Capture the cell that displays the provided text and extract its (X, Y) central coordinate. 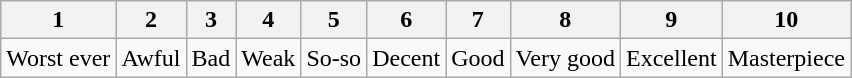
5 (334, 20)
Masterpiece (786, 58)
Worst ever (58, 58)
10 (786, 20)
So-so (334, 58)
8 (565, 20)
Weak (268, 58)
Awful (151, 58)
Excellent (671, 58)
3 (211, 20)
7 (478, 20)
4 (268, 20)
Bad (211, 58)
Decent (406, 58)
Very good (565, 58)
Good (478, 58)
2 (151, 20)
9 (671, 20)
1 (58, 20)
6 (406, 20)
